Provide the (X, Y) coordinate of the cell's center where the given text is located.  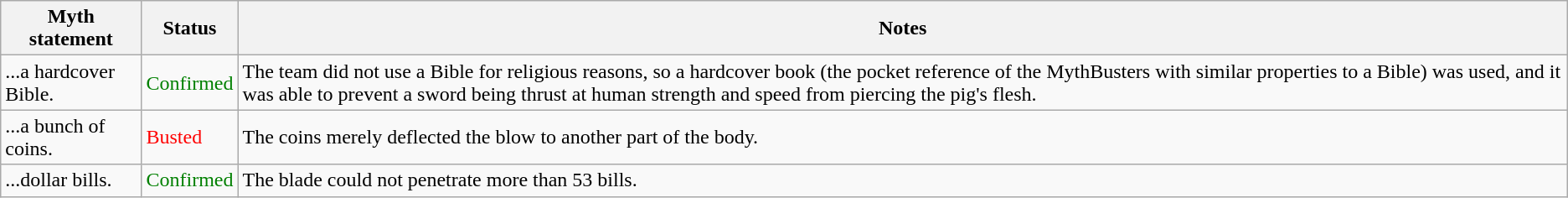
Notes (903, 29)
Myth statement (71, 29)
The coins merely deflected the blow to another part of the body. (903, 138)
...dollar bills. (71, 180)
...a bunch of coins. (71, 138)
Busted (189, 138)
Status (189, 29)
The blade could not penetrate more than 53 bills. (903, 180)
...a hardcover Bible. (71, 82)
